Return the [X, Y] coordinate for the center point of the cell that contains the specified text.  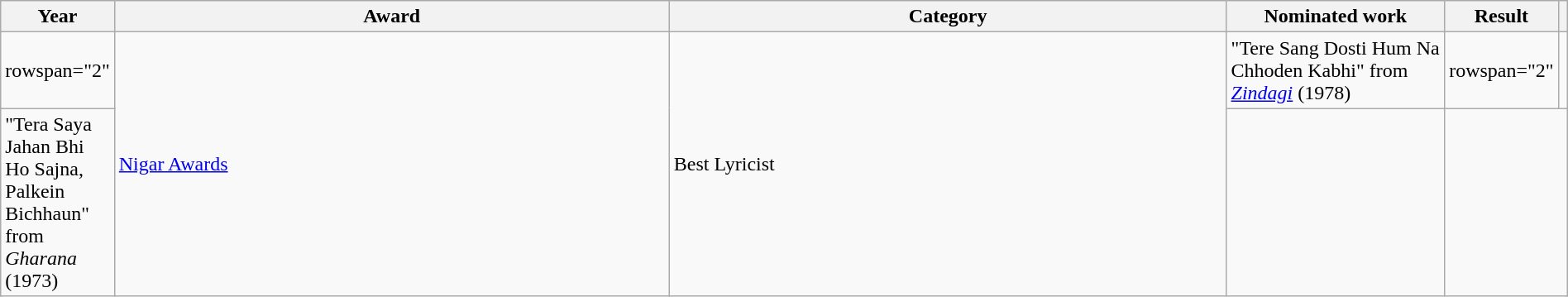
"Tere Sang Dosti Hum Na Chhoden Kabhi" from Zindagi (1978) [1336, 70]
Nigar Awards [392, 164]
Best Lyricist [948, 164]
"Tera Saya Jahan Bhi Ho Sajna, Palkein Bichhaun" from Gharana (1973) [58, 202]
Nominated work [1336, 17]
Award [392, 17]
Result [1502, 17]
Category [948, 17]
Year [58, 17]
